Identify which cell holds the provided text, then report its (X, Y) central coordinate. 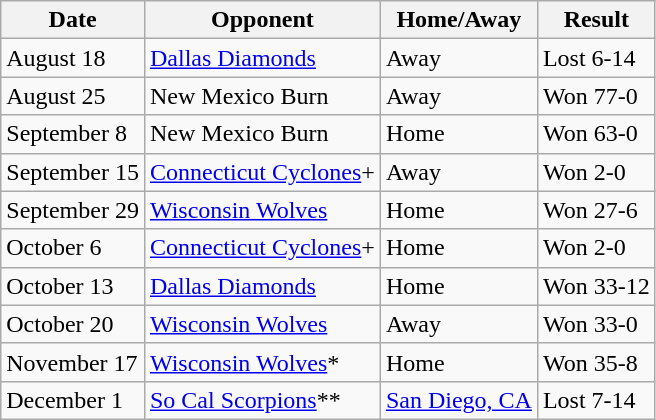
September 29 (73, 210)
Result (596, 20)
So Cal Scorpions** (262, 400)
December 1 (73, 400)
Home/Away (458, 20)
Date (73, 20)
Won 27-6 (596, 210)
Won 35-8 (596, 362)
Lost 7-14 (596, 400)
Won 77-0 (596, 96)
August 25 (73, 96)
October 6 (73, 248)
September 8 (73, 134)
October 20 (73, 324)
Won 63-0 (596, 134)
August 18 (73, 58)
Wisconsin Wolves* (262, 362)
Won 33-12 (596, 286)
November 17 (73, 362)
San Diego, CA (458, 400)
Opponent (262, 20)
Won 33-0 (596, 324)
Lost 6-14 (596, 58)
October 13 (73, 286)
September 15 (73, 172)
